For the text-containing cell, return its midpoint in (X, Y) coordinate format. 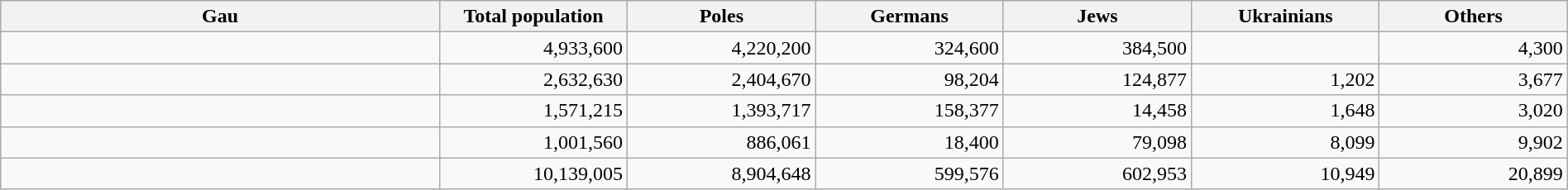
4,300 (1474, 48)
8,904,648 (721, 173)
98,204 (910, 79)
20,899 (1474, 173)
1,393,717 (721, 111)
Germans (910, 17)
4,220,200 (721, 48)
10,139,005 (533, 173)
599,576 (910, 173)
324,600 (910, 48)
Gau (220, 17)
Total population (533, 17)
10,949 (1285, 173)
3,020 (1474, 111)
Ukrainians (1285, 17)
3,677 (1474, 79)
2,632,630 (533, 79)
1,571,215 (533, 111)
9,902 (1474, 142)
18,400 (910, 142)
1,202 (1285, 79)
602,953 (1097, 173)
124,877 (1097, 79)
384,500 (1097, 48)
Jews (1097, 17)
Others (1474, 17)
2,404,670 (721, 79)
79,098 (1097, 142)
Poles (721, 17)
886,061 (721, 142)
158,377 (910, 111)
14,458 (1097, 111)
4,933,600 (533, 48)
1,001,560 (533, 142)
1,648 (1285, 111)
8,099 (1285, 142)
